Capture the cell that displays the provided text and extract its (x, y) central coordinate. 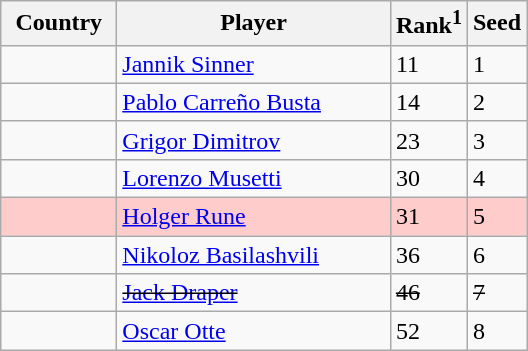
Jack Draper (254, 293)
4 (496, 178)
31 (428, 217)
Player (254, 24)
Pablo Carreño Busta (254, 102)
46 (428, 293)
5 (496, 217)
11 (428, 64)
Rank1 (428, 24)
Seed (496, 24)
36 (428, 255)
30 (428, 178)
Jannik Sinner (254, 64)
52 (428, 331)
Oscar Otte (254, 331)
2 (496, 102)
3 (496, 140)
8 (496, 331)
14 (428, 102)
23 (428, 140)
Lorenzo Musetti (254, 178)
Holger Rune (254, 217)
7 (496, 293)
1 (496, 64)
Grigor Dimitrov (254, 140)
Nikoloz Basilashvili (254, 255)
Country (59, 24)
6 (496, 255)
